Find where the given text appears and provide that cell's center as (X, Y) coordinate. 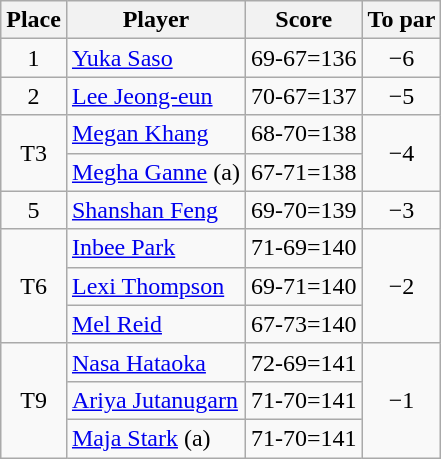
1 (34, 58)
−4 (402, 153)
−2 (402, 286)
68-70=138 (304, 134)
67-73=140 (304, 324)
69-70=139 (304, 210)
69-67=136 (304, 58)
−5 (402, 96)
71-69=140 (304, 248)
−6 (402, 58)
T9 (34, 400)
Megan Khang (156, 134)
Place (34, 20)
Ariya Jutanugarn (156, 400)
Nasa Hataoka (156, 362)
Maja Stark (a) (156, 438)
−3 (402, 210)
Megha Ganne (a) (156, 172)
72-69=141 (304, 362)
5 (34, 210)
69-71=140 (304, 286)
Lexi Thompson (156, 286)
Yuka Saso (156, 58)
Mel Reid (156, 324)
Player (156, 20)
2 (34, 96)
67-71=138 (304, 172)
T6 (34, 286)
Lee Jeong-eun (156, 96)
−1 (402, 400)
Inbee Park (156, 248)
T3 (34, 153)
Score (304, 20)
Shanshan Feng (156, 210)
70-67=137 (304, 96)
To par (402, 20)
